From the cell containing the given text, extract its center point as (X, Y) coordinate. 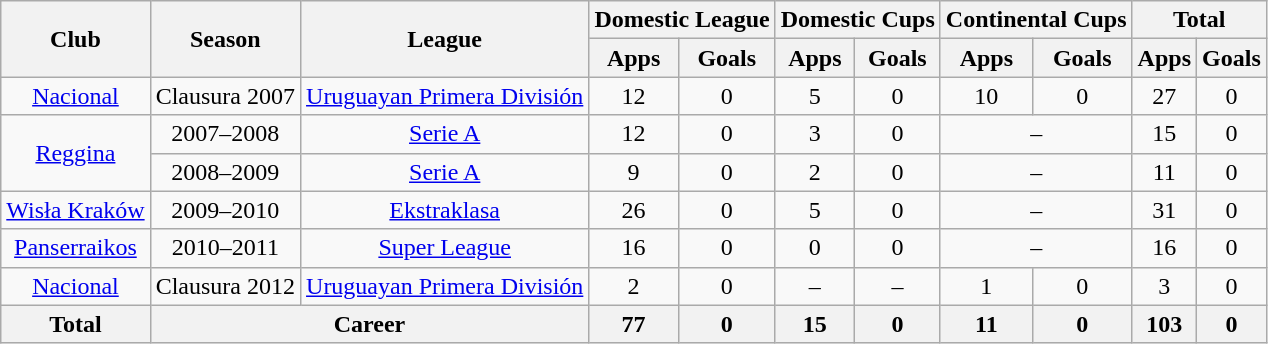
2009–2010 (225, 210)
Wisła Kraków (76, 210)
2008–2009 (225, 172)
26 (634, 210)
103 (1164, 324)
Season (225, 39)
Club (76, 39)
Continental Cups (1036, 20)
1 (986, 286)
27 (1164, 96)
10 (986, 96)
Career (370, 324)
Domestic League (682, 20)
Clausura 2007 (225, 96)
Super League (445, 248)
9 (634, 172)
Domestic Cups (858, 20)
League (445, 39)
2007–2008 (225, 134)
Panserraikos (76, 248)
Ekstraklasa (445, 210)
Clausura 2012 (225, 286)
77 (634, 324)
Reggina (76, 153)
31 (1164, 210)
2010–2011 (225, 248)
